Identify which cell holds the provided text, then report its [X, Y] central coordinate. 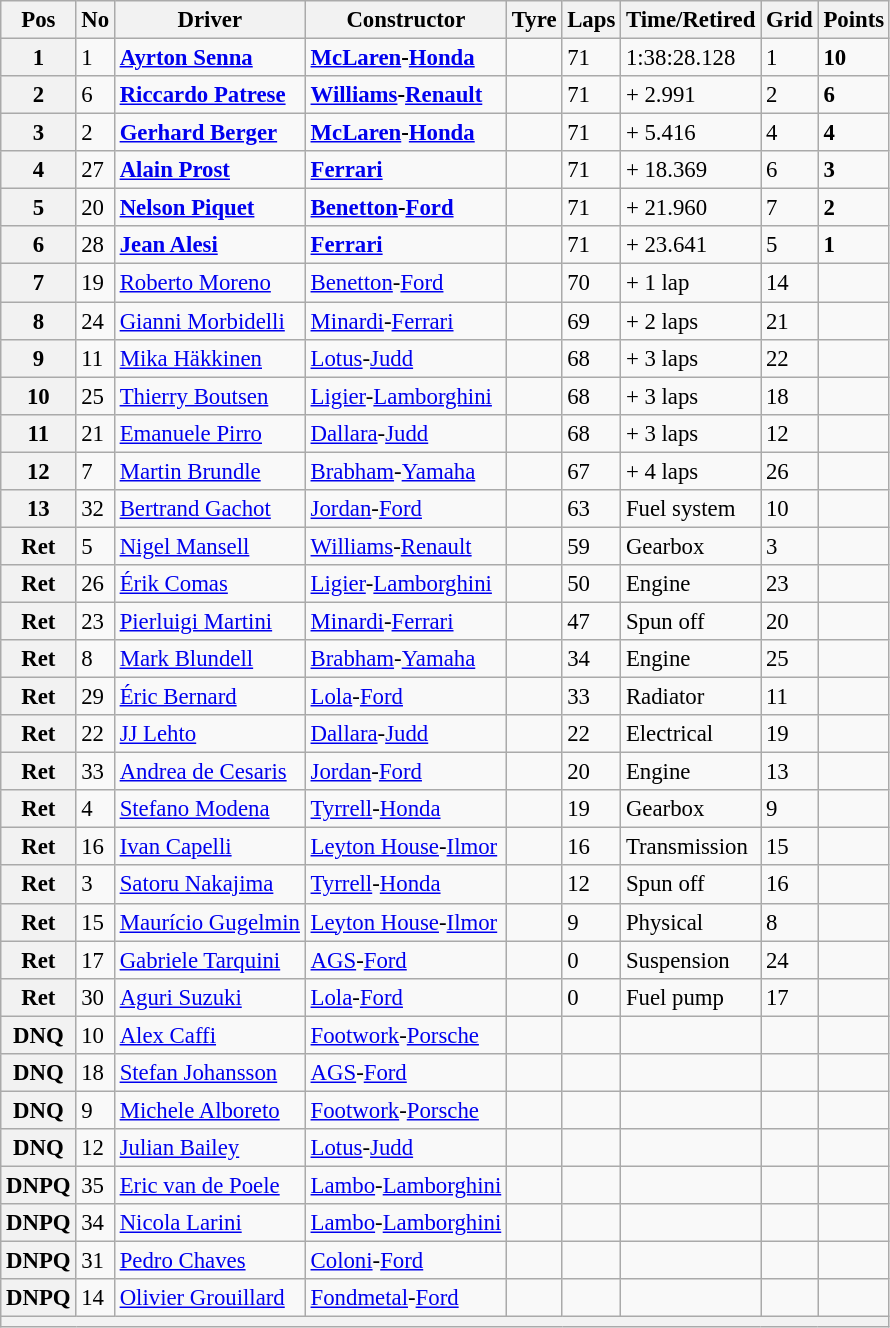
Jean Alesi [210, 245]
Gabriele Tarquini [210, 960]
Time/Retired [691, 20]
Stefan Johansson [210, 1073]
Stefano Modena [210, 809]
1:38:28.128 [691, 58]
63 [592, 509]
Laps [592, 20]
Mark Blundell [210, 659]
59 [592, 546]
Gerhard Berger [210, 133]
Grid [790, 20]
Physical [691, 922]
Maurício Gugelmin [210, 922]
Olivier Grouillard [210, 1298]
Érik Comas [210, 584]
Alain Prost [210, 170]
Coloni-Ford [406, 1261]
Roberto Moreno [210, 283]
Thierry Boutsen [210, 396]
Points [854, 20]
+ 4 laps [691, 471]
Satoru Nakajima [210, 885]
31 [95, 1261]
47 [592, 621]
+ 21.960 [691, 208]
Nigel Mansell [210, 546]
Ayrton Senna [210, 58]
Aguri Suzuki [210, 997]
+ 5.416 [691, 133]
Eric van de Poele [210, 1185]
28 [95, 245]
Alex Caffi [210, 1035]
+ 2 laps [691, 321]
32 [95, 509]
67 [592, 471]
Fondmetal-Ford [406, 1298]
Nelson Piquet [210, 208]
Andrea de Cesaris [210, 772]
Constructor [406, 20]
50 [592, 584]
No [95, 20]
69 [592, 321]
Driver [210, 20]
Riccardo Patrese [210, 95]
Suspension [691, 960]
+ 18.369 [691, 170]
30 [95, 997]
Nicola Larini [210, 1223]
Emanuele Pirro [210, 433]
Transmission [691, 847]
JJ Lehto [210, 734]
29 [95, 697]
70 [592, 283]
35 [95, 1185]
Gianni Morbidelli [210, 321]
27 [95, 170]
+ 23.641 [691, 245]
Pos [38, 20]
Electrical [691, 734]
+ 2.991 [691, 95]
+ 1 lap [691, 283]
Pierluigi Martini [210, 621]
Mika Häkkinen [210, 358]
Fuel pump [691, 997]
Pedro Chaves [210, 1261]
Éric Bernard [210, 697]
Fuel system [691, 509]
Michele Alboreto [210, 1110]
Bertrand Gachot [210, 509]
Radiator [691, 697]
Julian Bailey [210, 1148]
Martin Brundle [210, 471]
Tyre [534, 20]
Ivan Capelli [210, 847]
